Locate the cell with the specified text and output its [x, y] center coordinate. 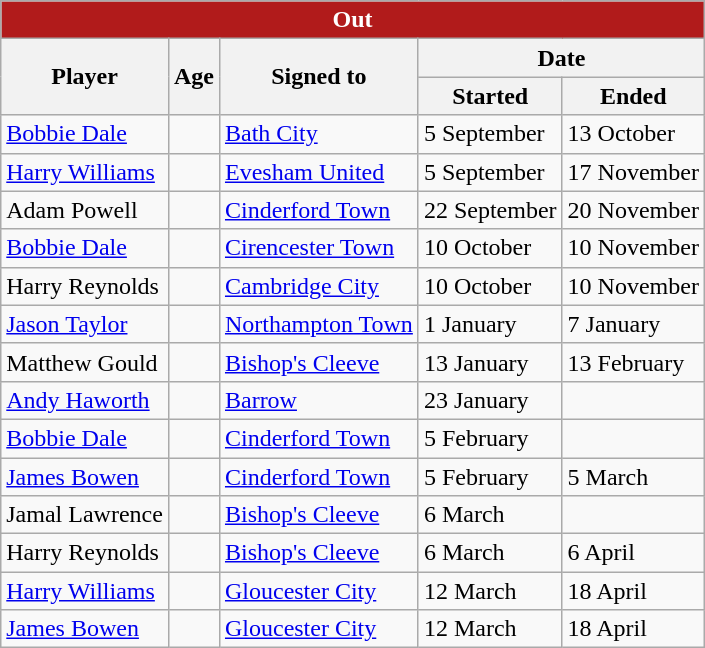
13 February [633, 362]
Out [353, 20]
13 January [490, 362]
Andy Haworth [85, 400]
Barrow [318, 400]
13 October [633, 134]
Bath City [318, 134]
Cambridge City [318, 286]
6 April [633, 553]
Jason Taylor [85, 324]
Evesham United [318, 172]
Adam Powell [85, 210]
17 November [633, 172]
Signed to [318, 77]
Matthew Gould [85, 362]
Northampton Town [318, 324]
Date [561, 58]
Cirencester Town [318, 248]
Age [194, 77]
5 March [633, 477]
Ended [633, 96]
Player [85, 77]
1 January [490, 324]
Started [490, 96]
20 November [633, 210]
22 September [490, 210]
7 January [633, 324]
23 January [490, 400]
Jamal Lawrence [85, 515]
